Scan for the cell matching the given text and deliver its (x, y) coordinate at center. 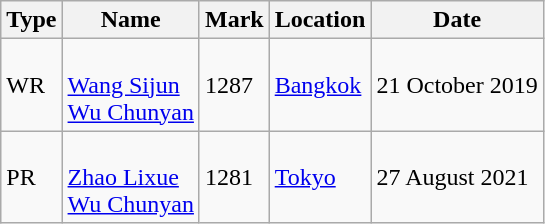
27 August 2021 (457, 177)
WR (32, 85)
1281 (234, 177)
Tokyo (320, 177)
Mark (234, 20)
Name (130, 20)
21 October 2019 (457, 85)
PR (32, 177)
Wang Sijun Wu Chunyan (130, 85)
Bangkok (320, 85)
Location (320, 20)
1287 (234, 85)
Zhao LixueWu Chunyan (130, 177)
Date (457, 20)
Type (32, 20)
